Determine the (x, y) coordinate at the center of the cell enclosing the given text.  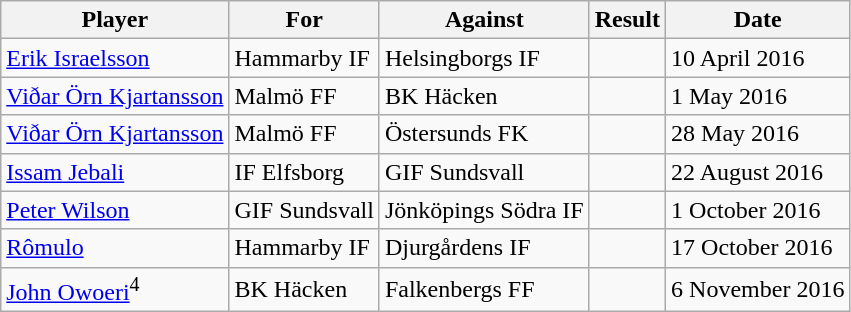
Östersunds FK (484, 134)
Jönköpings Södra IF (484, 210)
10 April 2016 (758, 58)
Date (758, 20)
For (304, 20)
Peter Wilson (115, 210)
Djurgårdens IF (484, 248)
Erik Israelsson (115, 58)
22 August 2016 (758, 172)
1 May 2016 (758, 96)
Rômulo (115, 248)
Player (115, 20)
Falkenbergs FF (484, 290)
6 November 2016 (758, 290)
Helsingborgs IF (484, 58)
1 October 2016 (758, 210)
17 October 2016 (758, 248)
Issam Jebali (115, 172)
John Owoeri4 (115, 290)
28 May 2016 (758, 134)
Against (484, 20)
IF Elfsborg (304, 172)
Result (627, 20)
